Detect which cell encompasses the target text, then output its (x, y) center coordinate. 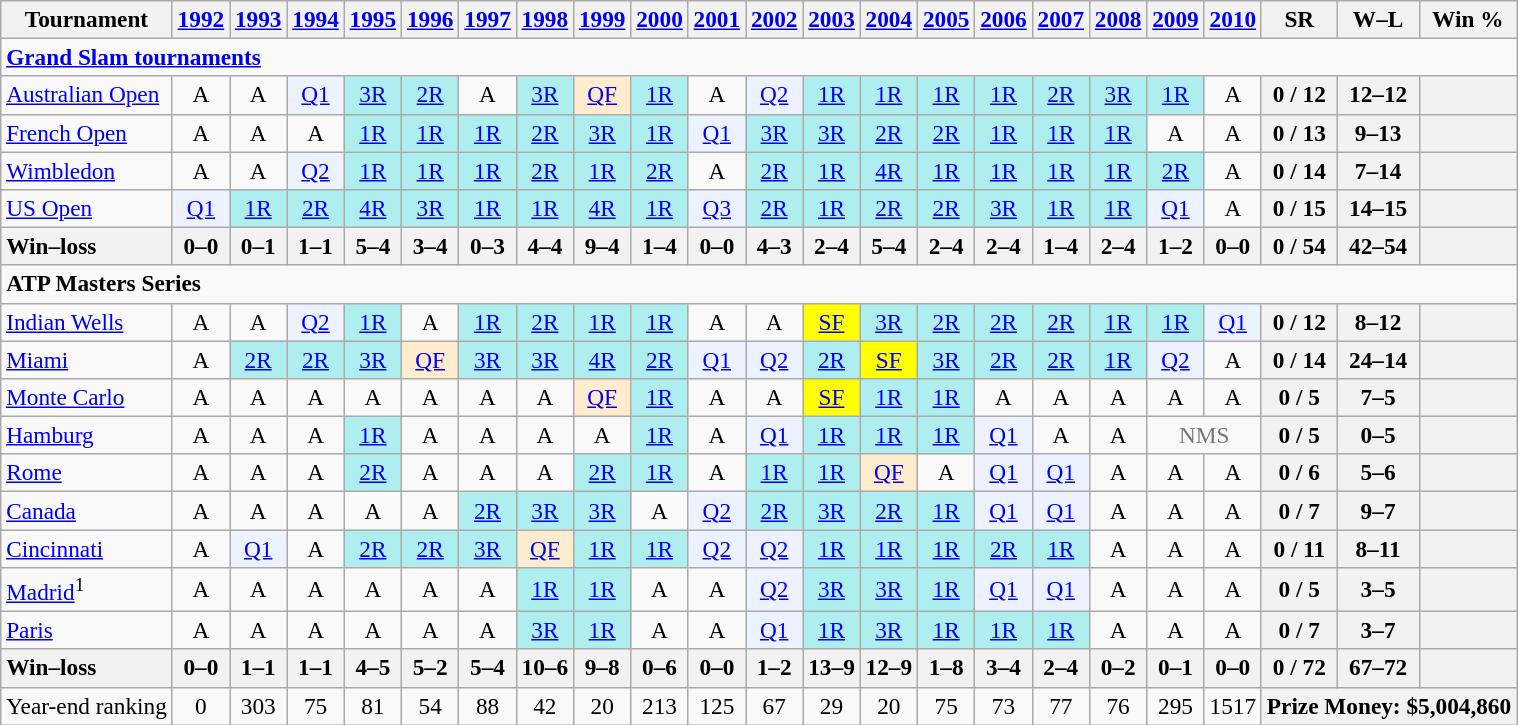
1517 (1232, 706)
2000 (660, 19)
ATP Masters Series (759, 284)
W–L (1378, 19)
295 (1176, 706)
42–54 (1378, 246)
1993 (258, 19)
Madrid1 (86, 589)
0 / 6 (1299, 473)
213 (660, 706)
0 / 72 (1299, 668)
303 (258, 706)
8–12 (1378, 322)
Australian Open (86, 95)
2006 (1004, 19)
US Open (86, 208)
5–2 (430, 668)
14–15 (1378, 208)
9–4 (602, 246)
1997 (488, 19)
1999 (602, 19)
0–2 (1118, 668)
54 (430, 706)
7–5 (1378, 397)
2008 (1118, 19)
1998 (544, 19)
0 / 54 (1299, 246)
125 (716, 706)
Miami (86, 359)
2005 (946, 19)
Wimbledon (86, 170)
Indian Wells (86, 322)
76 (1118, 706)
Q3 (716, 208)
42 (544, 706)
9–7 (1378, 510)
88 (488, 706)
2004 (888, 19)
4–3 (774, 246)
French Open (86, 133)
7–14 (1378, 170)
0 / 13 (1299, 133)
0 / 11 (1299, 548)
Cincinnati (86, 548)
3–7 (1378, 630)
0–6 (660, 668)
67–72 (1378, 668)
Grand Slam tournaments (759, 57)
SR (1299, 19)
1994 (316, 19)
4–4 (544, 246)
8–11 (1378, 548)
Monte Carlo (86, 397)
81 (372, 706)
2009 (1176, 19)
Prize Money: $5,004,860 (1388, 706)
2001 (716, 19)
0–3 (488, 246)
3–5 (1378, 589)
4–5 (372, 668)
2007 (1060, 19)
13–9 (832, 668)
Hamburg (86, 435)
0 (200, 706)
12–9 (888, 668)
Rome (86, 473)
9–13 (1378, 133)
73 (1004, 706)
67 (774, 706)
9–8 (602, 668)
Canada (86, 510)
5–6 (1378, 473)
2003 (832, 19)
10–6 (544, 668)
1996 (430, 19)
Win % (1468, 19)
24–14 (1378, 359)
0–5 (1378, 435)
1995 (372, 19)
29 (832, 706)
NMS (1204, 435)
2002 (774, 19)
0 / 15 (1299, 208)
1992 (200, 19)
Tournament (86, 19)
2010 (1232, 19)
Paris (86, 630)
1–8 (946, 668)
Year-end ranking (86, 706)
77 (1060, 706)
12–12 (1378, 95)
